Find where the given text appears and provide that cell's center as [x, y] coordinate. 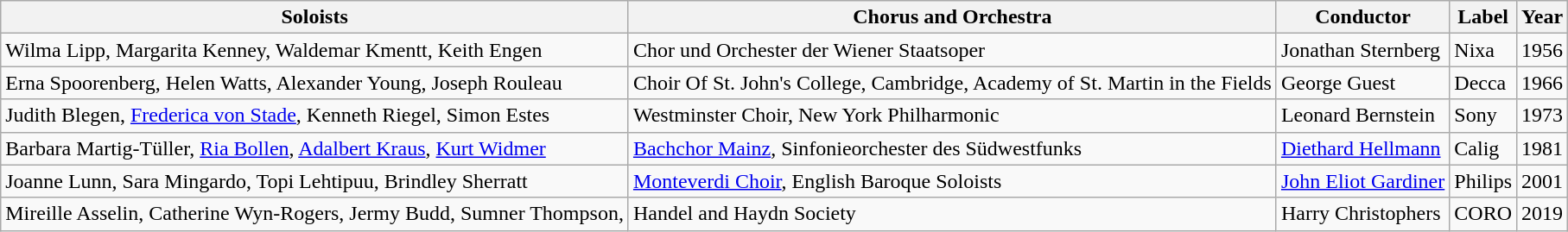
Wilma Lipp, Margarita Kenney, Waldemar Kmentt, Keith Engen [314, 50]
Monteverdi Choir, English Baroque Soloists [952, 181]
Soloists [314, 17]
Chor und Orchester der Wiener Staatsoper [952, 50]
1981 [1543, 148]
Barbara Martig-Tüller, Ria Bollen, Adalbert Kraus, Kurt Widmer [314, 148]
Sony [1483, 116]
Erna Spoorenberg, Helen Watts, Alexander Young, Joseph Rouleau [314, 83]
Decca [1483, 83]
Label [1483, 17]
Mireille Asselin, Catherine Wyn-Rogers, Jermy Budd, Sumner Thompson, [314, 214]
CORO [1483, 214]
John Eliot Gardiner [1362, 181]
Harry Christophers [1362, 214]
Joanne Lunn, Sara Mingardo, Topi Lehtipuu, Brindley Sherratt [314, 181]
Calig [1483, 148]
Diethard Hellmann [1362, 148]
Judith Blegen, Frederica von Stade, Kenneth Riegel, Simon Estes [314, 116]
Year [1543, 17]
Westminster Choir, New York Philharmonic [952, 116]
2019 [1543, 214]
1956 [1543, 50]
Bachchor Mainz, Sinfonieorchester des Südwestfunks [952, 148]
Conductor [1362, 17]
Jonathan Sternberg [1362, 50]
Choir Of St. John's College, Cambridge, Academy of St. Martin in the Fields [952, 83]
George Guest [1362, 83]
Leonard Bernstein [1362, 116]
Philips [1483, 181]
1973 [1543, 116]
Handel and Haydn Society [952, 214]
2001 [1543, 181]
Chorus and Orchestra [952, 17]
Nixa [1483, 50]
1966 [1543, 83]
